Output the (x, y) coordinate of the center of the cell containing the given text.  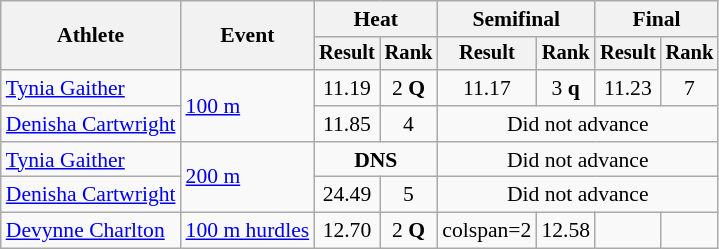
Event (248, 36)
DNS (376, 160)
Final (656, 19)
7 (690, 88)
colspan=2 (486, 231)
Devynne Charlton (91, 231)
Semifinal (516, 19)
11.19 (347, 88)
11.17 (486, 88)
12.58 (566, 231)
3 q (566, 88)
5 (409, 195)
Athlete (91, 36)
100 m hurdles (248, 231)
12.70 (347, 231)
11.85 (347, 124)
200 m (248, 178)
100 m (248, 106)
Heat (376, 19)
11.23 (628, 88)
4 (409, 124)
24.49 (347, 195)
